From the cell containing the given text, extract its center point as [X, Y] coordinate. 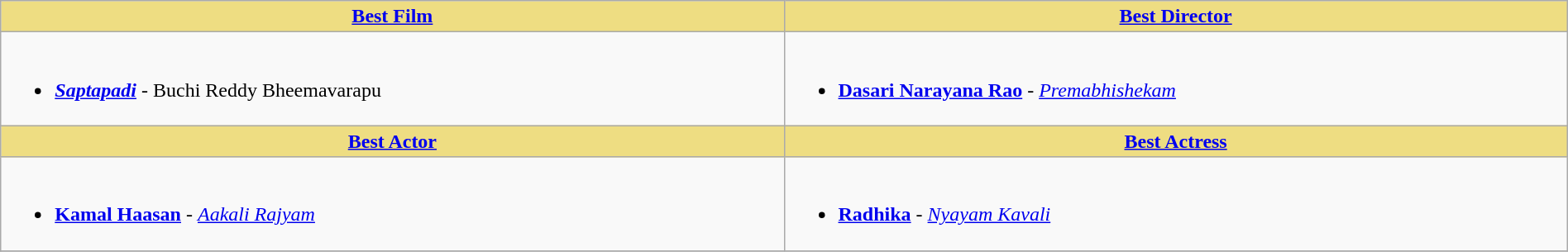
Radhika - Nyayam Kavali [1176, 203]
Kamal Haasan - Aakali Rajyam [392, 203]
Best Actor [392, 141]
Saptapadi - Buchi Reddy Bheemavarapu [392, 79]
Best Actress [1176, 141]
Dasari Narayana Rao - Premabhishekam [1176, 79]
Best Director [1176, 17]
Best Film [392, 17]
